Locate the cell with the specified text and output its [x, y] center coordinate. 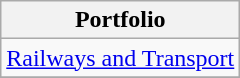
Railways and Transport [120, 58]
Portfolio [120, 20]
